Provide the [X, Y] coordinate of the cell's center where the given text is located.  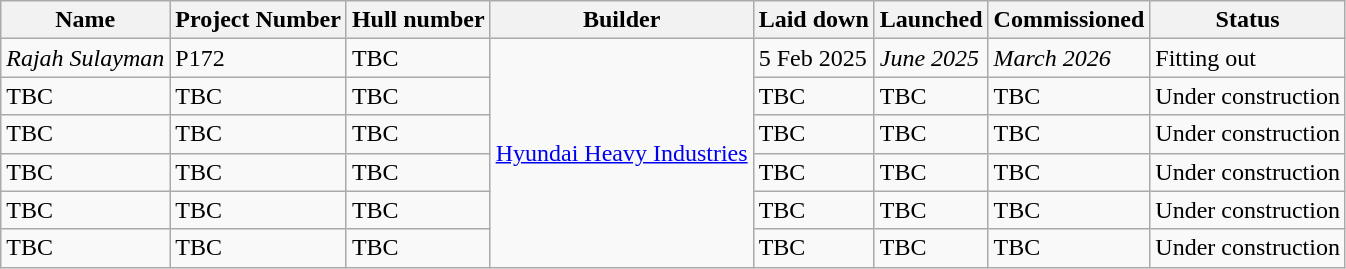
Fitting out [1248, 58]
June 2025 [931, 58]
Project Number [258, 20]
Hyundai Heavy Industries [622, 153]
March 2026 [1069, 58]
5 Feb 2025 [814, 58]
Rajah Sulayman [86, 58]
Commissioned [1069, 20]
Launched [931, 20]
P172 [258, 58]
Laid down [814, 20]
Name [86, 20]
Status [1248, 20]
Hull number [418, 20]
Builder [622, 20]
